Provide the [x, y] coordinate of the cell's center where the given text is located.  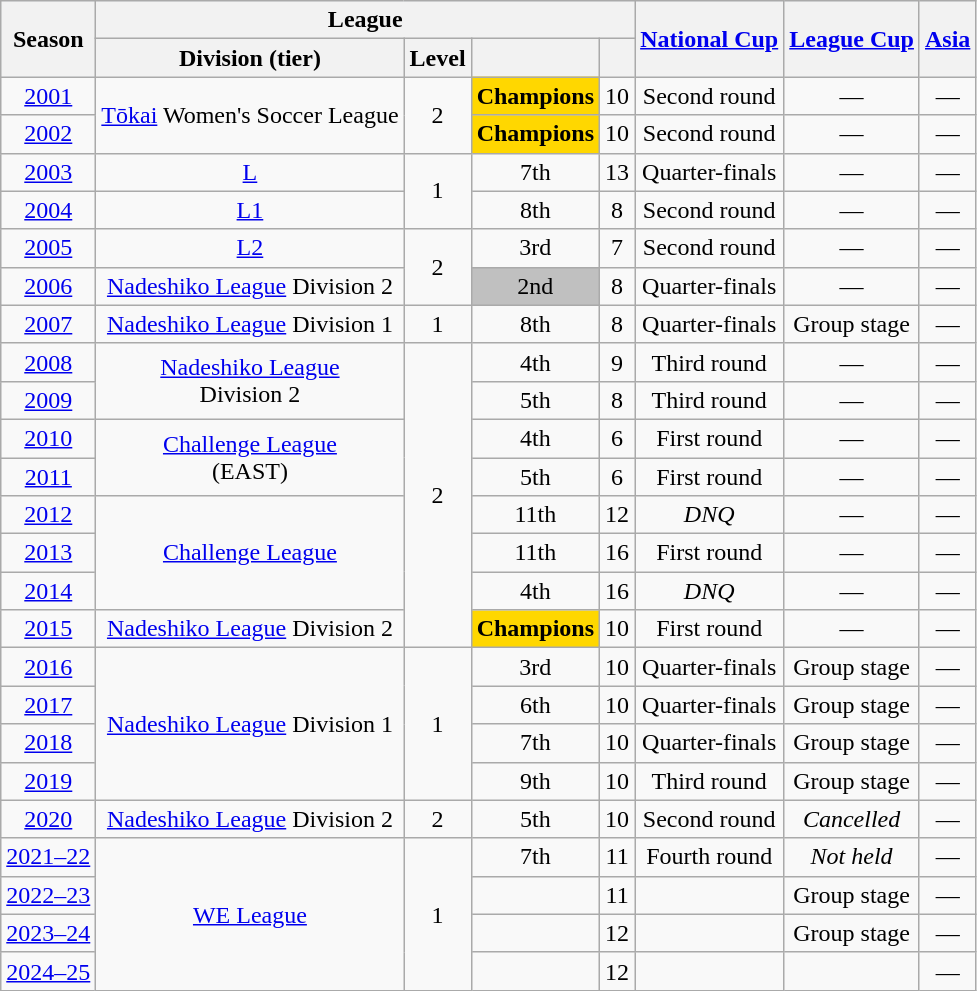
2001 [48, 96]
9th [535, 781]
WE League [250, 914]
Challenge League(EAST) [250, 457]
2005 [48, 248]
Not held [852, 857]
Asia [947, 39]
2016 [48, 667]
2nd [535, 286]
2021–22 [48, 857]
2007 [48, 324]
2017 [48, 705]
National Cup [710, 39]
2002 [48, 134]
2009 [48, 400]
Cancelled [852, 819]
2003 [48, 172]
2006 [48, 286]
L1 [250, 210]
2019 [48, 781]
L2 [250, 248]
Fourth round [710, 857]
6th [535, 705]
13 [618, 172]
Tōkai Women's Soccer League [250, 115]
Season [48, 39]
2015 [48, 629]
2010 [48, 438]
L [250, 172]
2004 [48, 210]
2008 [48, 362]
League Cup [852, 39]
Challenge League [250, 553]
2018 [48, 743]
2022–23 [48, 895]
2020 [48, 819]
9 [618, 362]
2011 [48, 477]
2012 [48, 515]
2024–25 [48, 971]
Level [438, 58]
2023–24 [48, 933]
Nadeshiko LeagueDivision 2 [250, 381]
Division (tier) [250, 58]
League [366, 20]
2014 [48, 591]
2013 [48, 553]
7 [618, 248]
